Scan for the cell matching the given text and deliver its (X, Y) coordinate at center. 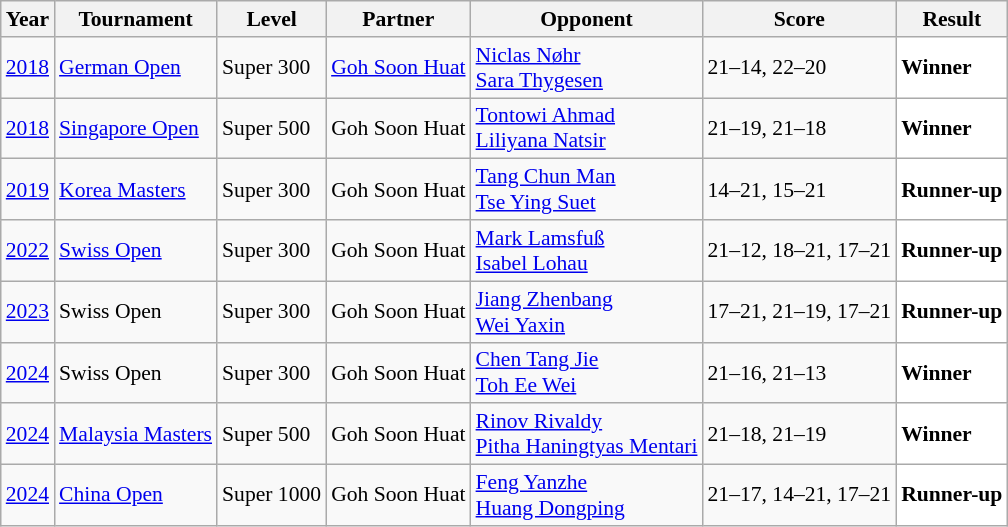
Level (272, 19)
Tontowi Ahmad Liliyana Natsir (587, 128)
Malaysia Masters (136, 434)
Feng Yanzhe Huang Dongping (587, 496)
21–19, 21–18 (800, 128)
Tang Chun Man Tse Ying Suet (587, 190)
Korea Masters (136, 190)
Tournament (136, 19)
21–18, 21–19 (800, 434)
Opponent (587, 19)
Jiang Zhenbang Wei Yaxin (587, 312)
Partner (398, 19)
21–17, 14–21, 17–21 (800, 496)
21–16, 21–13 (800, 372)
2023 (28, 312)
17–21, 21–19, 17–21 (800, 312)
21–12, 18–21, 17–21 (800, 250)
German Open (136, 68)
China Open (136, 496)
Year (28, 19)
21–14, 22–20 (800, 68)
Singapore Open (136, 128)
Rinov Rivaldy Pitha Haningtyas Mentari (587, 434)
2022 (28, 250)
Mark Lamsfuß Isabel Lohau (587, 250)
Super 1000 (272, 496)
2019 (28, 190)
Niclas Nøhr Sara Thygesen (587, 68)
Chen Tang Jie Toh Ee Wei (587, 372)
14–21, 15–21 (800, 190)
Result (952, 19)
Score (800, 19)
